Extract the [X, Y] coordinate from the center of the cell holding the provided text.  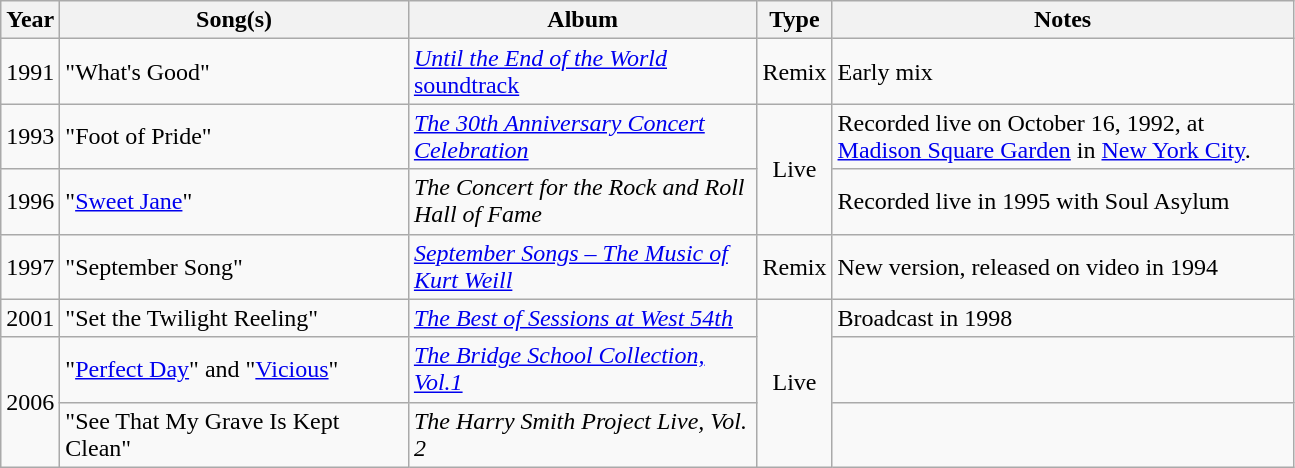
The Harry Smith Project Live, Vol. 2 [582, 434]
1991 [30, 72]
Type [794, 20]
Album [582, 20]
2001 [30, 318]
Recorded live on October 16, 1992, at Madison Square Garden in New York City. [1062, 136]
1996 [30, 202]
"Perfect Day" and "Vicious" [234, 370]
Notes [1062, 20]
September Songs – The Music of Kurt Weill [582, 266]
"September Song" [234, 266]
The Bridge School Collection, Vol.1 [582, 370]
1997 [30, 266]
"Set the Twilight Reeling" [234, 318]
Broadcast in 1998 [1062, 318]
Until the End of the World soundtrack [582, 72]
Song(s) [234, 20]
"See That My Grave Is Kept Clean" [234, 434]
Recorded live in 1995 with Soul Asylum [1062, 202]
"What's Good" [234, 72]
The 30th Anniversary Concert Celebration [582, 136]
The Concert for the Rock and Roll Hall of Fame [582, 202]
1993 [30, 136]
"Foot of Pride" [234, 136]
2006 [30, 402]
Year [30, 20]
New version, released on video in 1994 [1062, 266]
"Sweet Jane" [234, 202]
The Best of Sessions at West 54th [582, 318]
Early mix [1062, 72]
